For the text-containing cell, return its midpoint in (x, y) coordinate format. 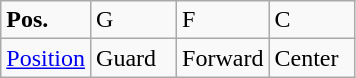
Center (312, 58)
C (312, 20)
F (223, 20)
Pos. (46, 20)
G (134, 20)
Guard (134, 58)
Forward (223, 58)
Position (46, 58)
